Search for the cell housing the specified text and yield its (x, y) center coordinate. 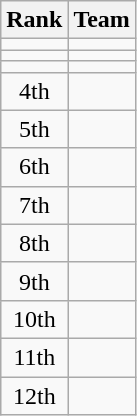
10th (34, 319)
9th (34, 281)
4th (34, 91)
6th (34, 167)
8th (34, 243)
Team (102, 20)
11th (34, 357)
5th (34, 129)
7th (34, 205)
12th (34, 395)
Rank (34, 20)
